Return (X, Y) of the center of cell containing provided text 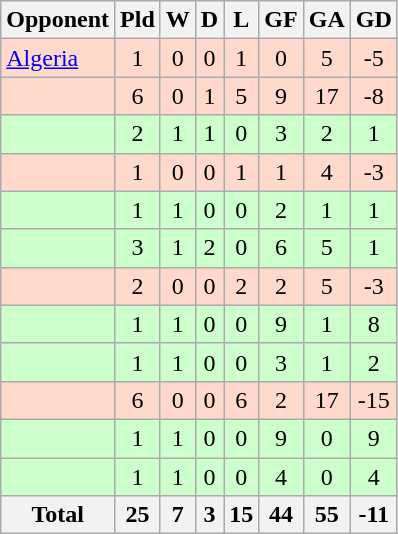
GF (281, 20)
-8 (374, 96)
-15 (374, 400)
55 (326, 515)
GA (326, 20)
25 (138, 515)
Pld (138, 20)
GD (374, 20)
-5 (374, 58)
Opponent (58, 20)
-11 (374, 515)
8 (374, 324)
W (178, 20)
15 (242, 515)
L (242, 20)
7 (178, 515)
44 (281, 515)
D (209, 20)
Total (58, 515)
Algeria (58, 58)
